Scan for the cell matching the given text and deliver its (X, Y) coordinate at center. 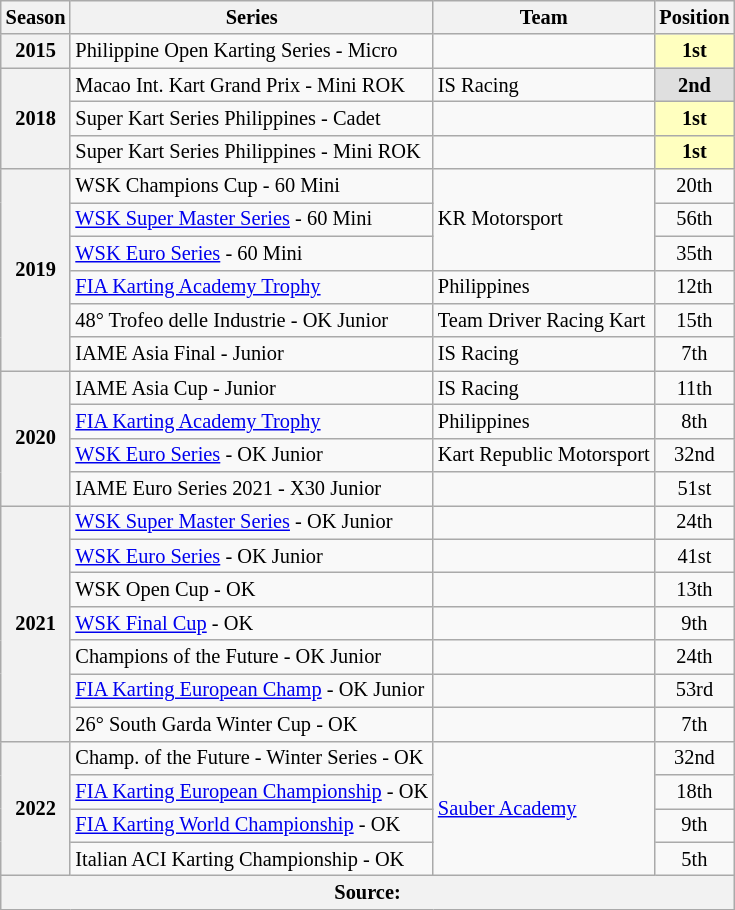
Position (694, 17)
48° Trofeo delle Industrie - OK Junior (252, 320)
11th (694, 388)
Champ. of the Future - Winter Series - OK (252, 758)
WSK Champions Cup - 60 Mini (252, 186)
Super Kart Series Philippines - Cadet (252, 118)
35th (694, 253)
Series (252, 17)
Kart Republic Motorsport (544, 455)
12th (694, 287)
Sauber Academy (544, 808)
WSK Final Cup - OK (252, 623)
13th (694, 589)
FIA Karting European Champ - OK Junior (252, 690)
20th (694, 186)
15th (694, 320)
56th (694, 219)
KR Motorsport (544, 220)
WSK Super Master Series - OK Junior (252, 522)
2015 (36, 51)
2018 (36, 118)
2021 (36, 623)
26° South Garda Winter Cup - OK (252, 724)
41st (694, 556)
2022 (36, 808)
2020 (36, 438)
IAME Asia Final - Junior (252, 354)
51st (694, 489)
Team (544, 17)
IAME Euro Series 2021 - X30 Junior (252, 489)
5th (694, 859)
Team Driver Racing Kart (544, 320)
Champions of the Future - OK Junior (252, 657)
FIA Karting European Championship - OK (252, 791)
53rd (694, 690)
Philippine Open Karting Series - Micro (252, 51)
18th (694, 791)
2019 (36, 270)
Italian ACI Karting Championship - OK (252, 859)
Source: (368, 892)
WSK Open Cup - OK (252, 589)
WSK Super Master Series - 60 Mini (252, 219)
2nd (694, 85)
Super Kart Series Philippines - Mini ROK (252, 152)
Macao Int. Kart Grand Prix - Mini ROK (252, 85)
WSK Euro Series - 60 Mini (252, 253)
Season (36, 17)
IAME Asia Cup - Junior (252, 388)
8th (694, 421)
FIA Karting World Championship - OK (252, 825)
